Capture the cell that displays the provided text and extract its [x, y] central coordinate. 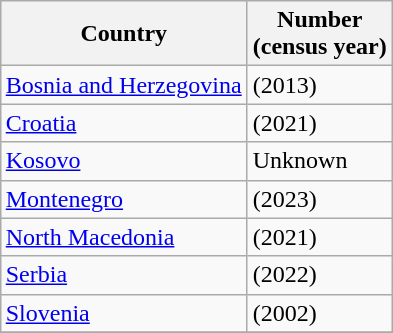
(2023) [320, 199]
(2022) [320, 275]
Unknown [320, 161]
(2002) [320, 313]
Bosnia and Herzegovina [124, 85]
Country [124, 34]
Croatia [124, 123]
Kosovo [124, 161]
Serbia [124, 275]
Slovenia [124, 313]
Montenegro [124, 199]
North Macedonia [124, 237]
(2013) [320, 85]
Number(census year) [320, 34]
